Provide the (x, y) coordinate of the cell's center where the given text is located.  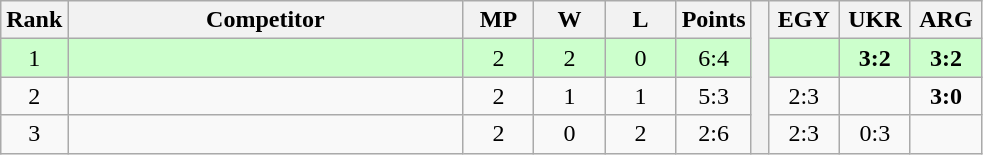
W (570, 20)
6:4 (714, 58)
2:6 (714, 134)
Points (714, 20)
EGY (804, 20)
Competitor (266, 20)
3:0 (946, 96)
L (640, 20)
3 (34, 134)
Rank (34, 20)
MP (498, 20)
0:3 (874, 134)
5:3 (714, 96)
ARG (946, 20)
UKR (874, 20)
